Search for the cell housing the specified text and yield its [x, y] center coordinate. 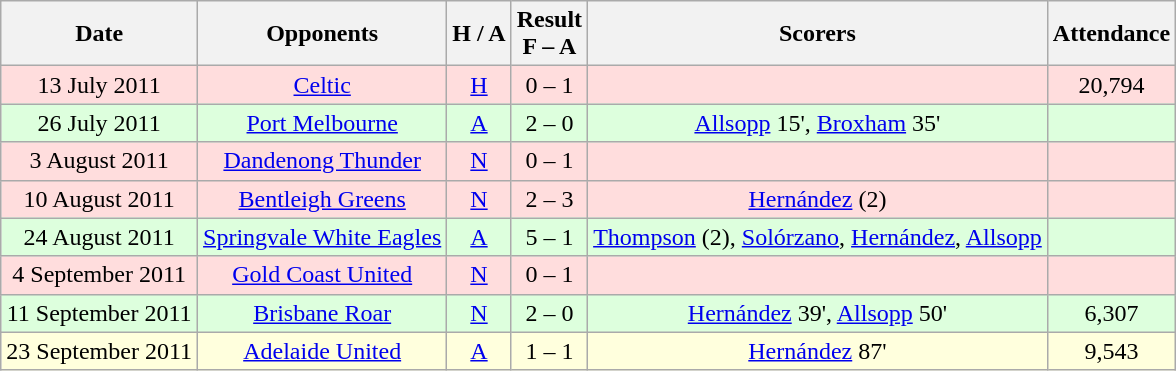
2 – 3 [549, 199]
6,307 [1111, 313]
1 – 1 [549, 351]
Allsopp 15', Broxham 35' [818, 123]
Adelaide United [322, 351]
5 – 1 [549, 237]
9,543 [1111, 351]
Hernández 87' [818, 351]
Brisbane Roar [322, 313]
Gold Coast United [322, 275]
Date [100, 34]
Scorers [818, 34]
Hernández 39', Allsopp 50' [818, 313]
H / A [479, 34]
Port Melbourne [322, 123]
Celtic [322, 85]
23 September 2011 [100, 351]
Springvale White Eagles [322, 237]
Opponents [322, 34]
Bentleigh Greens [322, 199]
11 September 2011 [100, 313]
Hernández (2) [818, 199]
20,794 [1111, 85]
10 August 2011 [100, 199]
Attendance [1111, 34]
4 September 2011 [100, 275]
ResultF – A [549, 34]
3 August 2011 [100, 161]
Dandenong Thunder [322, 161]
24 August 2011 [100, 237]
26 July 2011 [100, 123]
Thompson (2), Solórzano, Hernández, Allsopp [818, 237]
13 July 2011 [100, 85]
H [479, 85]
